Search for the cell housing the specified text and yield its [X, Y] center coordinate. 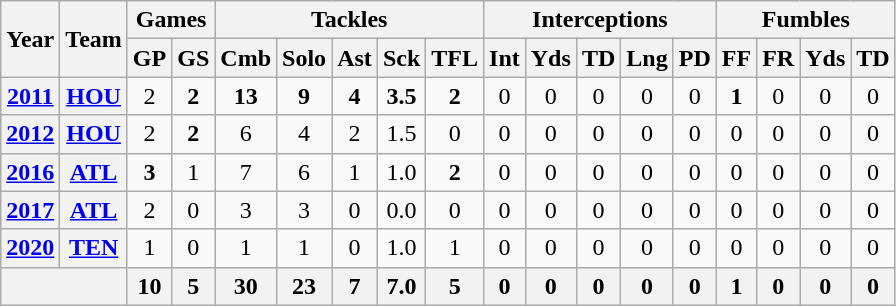
2017 [30, 210]
TFL [455, 58]
Team [94, 39]
GP [149, 58]
0.0 [401, 210]
Sck [401, 58]
FR [778, 58]
Tackles [350, 20]
FF [736, 58]
Fumbles [806, 20]
Year [30, 39]
GS [194, 58]
23 [304, 286]
Lng [647, 58]
9 [304, 96]
2016 [30, 172]
2012 [30, 134]
7.0 [401, 286]
13 [246, 96]
1.5 [401, 134]
Ast [355, 58]
Solo [304, 58]
Interceptions [600, 20]
TEN [94, 248]
Games [170, 20]
Int [505, 58]
10 [149, 286]
PD [694, 58]
2011 [30, 96]
30 [246, 286]
Cmb [246, 58]
3.5 [401, 96]
2020 [30, 248]
